Capture the cell that displays the provided text and extract its (x, y) central coordinate. 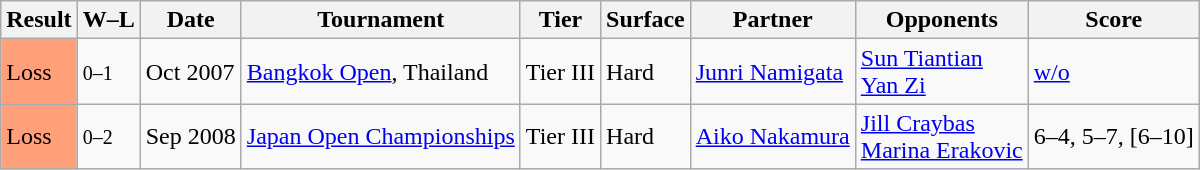
6–4, 5–7, [6–10] (1114, 136)
Surface (646, 20)
Bangkok Open, Thailand (380, 72)
Tournament (380, 20)
0–2 (108, 136)
Japan Open Championships (380, 136)
Junri Namigata (772, 72)
Jill Craybas Marina Erakovic (942, 136)
W–L (108, 20)
0–1 (108, 72)
Sep 2008 (190, 136)
Score (1114, 20)
Result (39, 20)
Tier (560, 20)
Sun Tiantian Yan Zi (942, 72)
w/o (1114, 72)
Aiko Nakamura (772, 136)
Oct 2007 (190, 72)
Date (190, 20)
Partner (772, 20)
Opponents (942, 20)
